Determine the (x, y) coordinate at the center of the cell enclosing the given text.  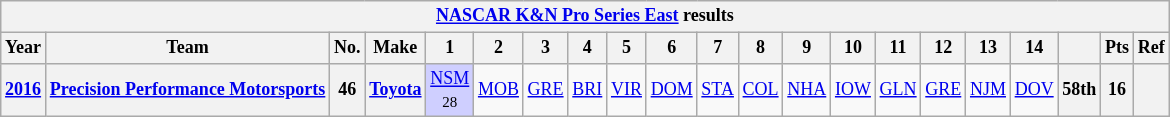
STA (718, 90)
46 (348, 90)
2 (499, 48)
Toyota (396, 90)
Year (24, 48)
9 (807, 48)
Ref (1151, 48)
Pts (1118, 48)
13 (988, 48)
2016 (24, 90)
10 (854, 48)
11 (898, 48)
8 (760, 48)
NHA (807, 90)
NASCAR K&N Pro Series East results (585, 16)
1 (450, 48)
3 (546, 48)
16 (1118, 90)
NSM28 (450, 90)
7 (718, 48)
14 (1034, 48)
4 (588, 48)
VIR (627, 90)
5 (627, 48)
MOB (499, 90)
No. (348, 48)
COL (760, 90)
Make (396, 48)
58th (1080, 90)
GLN (898, 90)
NJM (988, 90)
IOW (854, 90)
DOV (1034, 90)
DOM (672, 90)
Precision Performance Motorsports (187, 90)
Team (187, 48)
12 (944, 48)
BRI (588, 90)
6 (672, 48)
